Find where the given text appears and provide that cell's center as (x, y) coordinate. 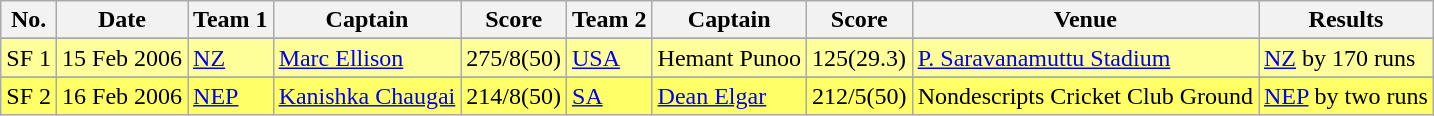
USA (610, 58)
15 Feb 2006 (122, 58)
214/8(50) (514, 96)
NZ (231, 58)
NEP by two runs (1346, 96)
212/5(50) (859, 96)
Dean Elgar (729, 96)
Team 1 (231, 20)
No. (29, 20)
P. Saravanamuttu Stadium (1085, 58)
NEP (231, 96)
Venue (1085, 20)
SF 1 (29, 58)
Nondescripts Cricket Club Ground (1085, 96)
Marc Ellison (367, 58)
Results (1346, 20)
125(29.3) (859, 58)
Kanishka Chaugai (367, 96)
SF 2 (29, 96)
NZ by 170 runs (1346, 58)
Hemant Punoo (729, 58)
Team 2 (610, 20)
SA (610, 96)
275/8(50) (514, 58)
16 Feb 2006 (122, 96)
Date (122, 20)
